Find where the given text appears and provide that cell's center as [x, y] coordinate. 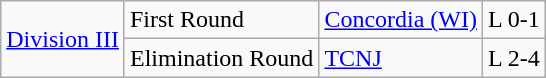
First Round [221, 20]
Concordia (WI) [401, 20]
L 0-1 [514, 20]
L 2-4 [514, 58]
Division III [63, 39]
TCNJ [401, 58]
Elimination Round [221, 58]
